Search for the cell housing the specified text and yield its (x, y) center coordinate. 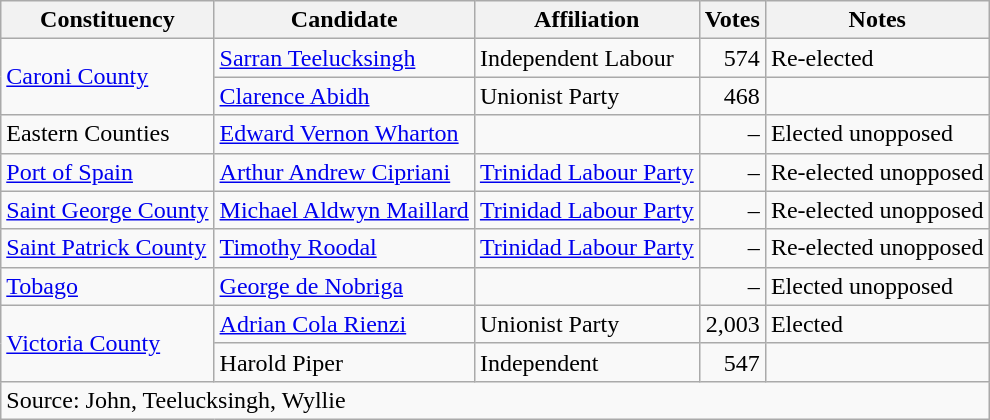
Victoria County (108, 343)
Saint George County (108, 210)
Affiliation (586, 20)
2,003 (732, 324)
Notes (877, 20)
Arthur Andrew Cipriani (344, 172)
Tobago (108, 286)
574 (732, 58)
Port of Spain (108, 172)
Eastern Counties (108, 134)
Independent (586, 362)
Votes (732, 20)
Constituency (108, 20)
Michael Aldwyn Maillard (344, 210)
Source: John, Teelucksingh, Wyllie (495, 400)
Edward Vernon Wharton (344, 134)
Elected (877, 324)
547 (732, 362)
Timothy Roodal (344, 248)
Independent Labour (586, 58)
Caroni County (108, 77)
468 (732, 96)
George de Nobriga (344, 286)
Saint Patrick County (108, 248)
Candidate (344, 20)
Sarran Teelucksingh (344, 58)
Re-elected (877, 58)
Clarence Abidh (344, 96)
Adrian Cola Rienzi (344, 324)
Harold Piper (344, 362)
